Detect which cell encompasses the target text, then output its (X, Y) center coordinate. 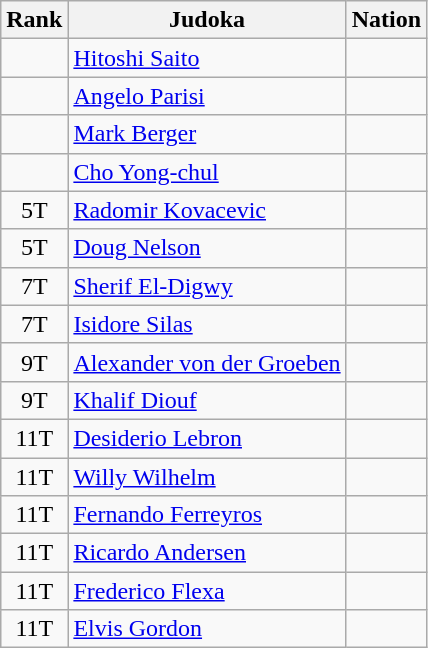
Judoka (207, 20)
Khalif Diouf (207, 400)
Cho Yong-chul (207, 172)
Sherif El-Digwy (207, 286)
Desiderio Lebron (207, 438)
Hitoshi Saito (207, 58)
Radomir Kovacevic (207, 210)
Ricardo Andersen (207, 553)
Rank (34, 20)
Nation (386, 20)
Fernando Ferreyros (207, 515)
Alexander von der Groeben (207, 362)
Angelo Parisi (207, 96)
Mark Berger (207, 134)
Willy Wilhelm (207, 477)
Doug Nelson (207, 248)
Frederico Flexa (207, 591)
Isidore Silas (207, 324)
Elvis Gordon (207, 629)
